Output the (x, y) coordinate of the center of the cell containing the given text.  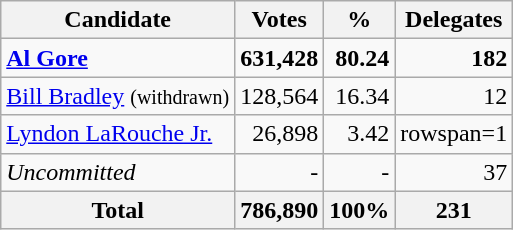
231 (454, 210)
Total (118, 210)
182 (454, 58)
786,890 (280, 210)
% (360, 20)
128,564 (280, 96)
16.34 (360, 96)
100% (360, 210)
Lyndon LaRouche Jr. (118, 134)
12 (454, 96)
Uncommitted (118, 172)
Al Gore (118, 58)
37 (454, 172)
Bill Bradley (withdrawn) (118, 96)
80.24 (360, 58)
Candidate (118, 20)
rowspan=1 (454, 134)
Votes (280, 20)
26,898 (280, 134)
631,428 (280, 58)
3.42 (360, 134)
Delegates (454, 20)
